Return the (x, y) coordinate for the center point of the cell that contains the specified text.  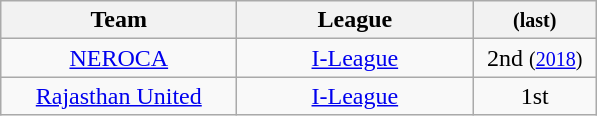
League (355, 20)
(last) (535, 20)
Rajasthan United (119, 96)
Team (119, 20)
1st (535, 96)
2nd (2018) (535, 58)
NEROCA (119, 58)
